From the cell containing the given text, extract its center point as [x, y] coordinate. 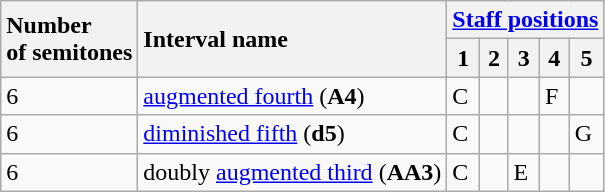
augmented fourth (A4) [292, 96]
4 [554, 58]
3 [524, 58]
F [554, 96]
1 [464, 58]
diminished fifth (d5) [292, 134]
Numberof semitones [70, 39]
doubly augmented third (AA3) [292, 172]
E [524, 172]
2 [494, 58]
Staff positions [526, 20]
5 [586, 58]
G [586, 134]
Interval name [292, 39]
